From the cell containing the given text, extract its center point as [x, y] coordinate. 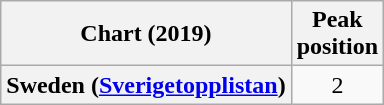
Chart (2019) [146, 34]
Sweden (Sverigetopplistan) [146, 85]
Peak position [337, 34]
2 [337, 85]
